Determine the [X, Y] coordinate at the center of the cell enclosing the given text.  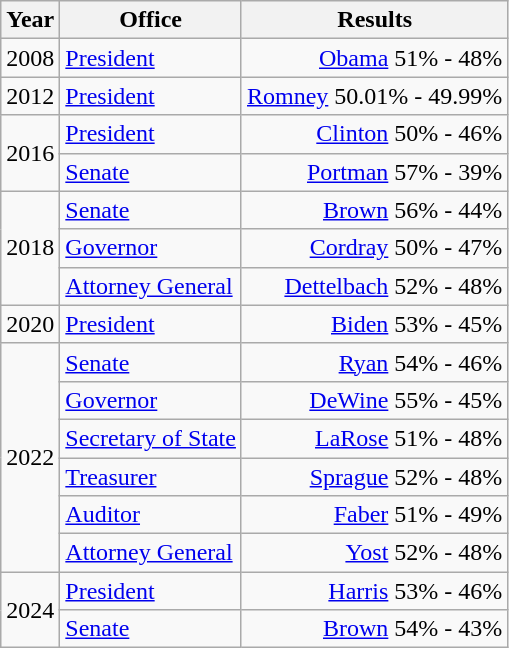
DeWine 55% - 45% [374, 400]
LaRose 51% - 48% [374, 438]
Sprague 52% - 48% [374, 477]
Brown 54% - 43% [374, 629]
Year [30, 20]
Secretary of State [151, 438]
2024 [30, 610]
Cordray 50% - 47% [374, 248]
Harris 53% - 46% [374, 591]
Portman 57% - 39% [374, 172]
2008 [30, 58]
2022 [30, 457]
2020 [30, 324]
Auditor [151, 515]
Yost 52% - 48% [374, 553]
Results [374, 20]
Biden 53% - 45% [374, 324]
Ryan 54% - 46% [374, 362]
Office [151, 20]
Faber 51% - 49% [374, 515]
2016 [30, 153]
Obama 51% - 48% [374, 58]
Brown 56% - 44% [374, 210]
Romney 50.01% - 49.99% [374, 96]
Clinton 50% - 46% [374, 134]
2012 [30, 96]
Dettelbach 52% - 48% [374, 286]
Treasurer [151, 477]
2018 [30, 248]
